Pinpoint the cell where the given text exists, returning its [X, Y] midpoint coordinate. 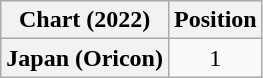
Chart (2022) [85, 20]
Position [215, 20]
1 [215, 58]
Japan (Oricon) [85, 58]
